Locate the cell with the specified text and output its (x, y) center coordinate. 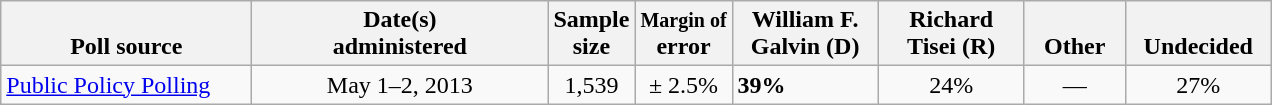
Samplesize (592, 34)
Public Policy Polling (126, 85)
Undecided (1198, 34)
24% (951, 85)
William F.Galvin (D) (805, 34)
1,539 (592, 85)
Date(s)administered (400, 34)
Other (1074, 34)
RichardTisei (R) (951, 34)
— (1074, 85)
Poll source (126, 34)
± 2.5% (684, 85)
May 1–2, 2013 (400, 85)
Margin oferror (684, 34)
27% (1198, 85)
39% (805, 85)
